Extract the (X, Y) coordinate from the center of the cell holding the provided text.  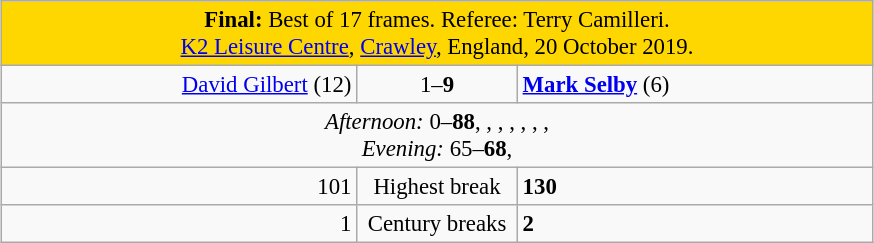
Afternoon: 0–88, , , , , , , Evening: 65–68, (437, 136)
1 (179, 224)
1–9 (438, 85)
Highest break (438, 187)
2 (695, 224)
101 (179, 187)
Century breaks (438, 224)
David Gilbert (12) (179, 85)
Final: Best of 17 frames. Referee: Terry Camilleri. K2 Leisure Centre, Crawley, England, 20 October 2019. (437, 34)
Mark Selby (6) (695, 85)
130 (695, 187)
